Determine the (x, y) coordinate at the center of the cell enclosing the given text.  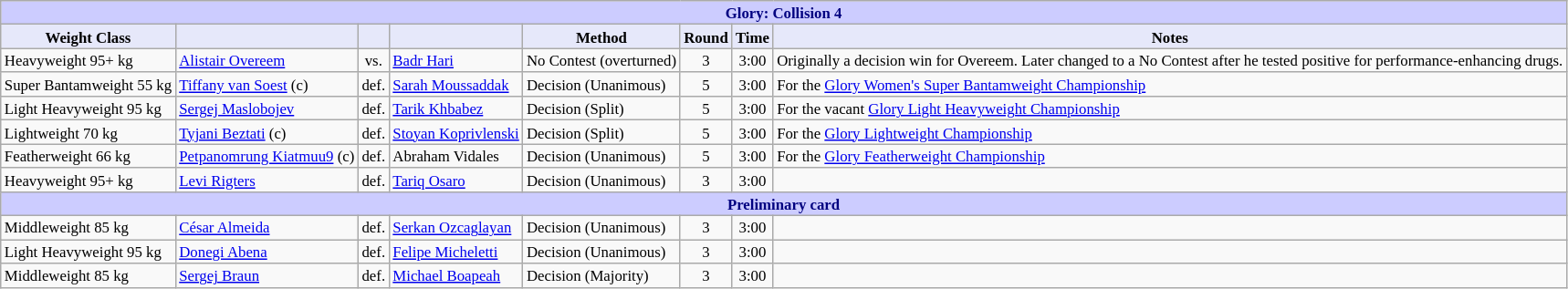
Time (752, 36)
Alistair Overeem (267, 60)
Tariq Osaro (456, 180)
Weight Class (88, 36)
Preliminary card (784, 204)
Badr Hari (456, 60)
Glory: Collision 4 (784, 13)
Sergej Maslobojev (267, 108)
For the Glory Women's Super Bantamweight Championship (1170, 85)
Sarah Moussaddak (456, 85)
For the Glory Featherweight Championship (1170, 156)
No Contest (overturned) (601, 60)
Tarik Khbabez (456, 108)
Felipe Micheletti (456, 252)
Decision (Majority) (601, 275)
Sergej Braun (267, 275)
Tiffany van Soest (c) (267, 85)
Featherweight 66 kg (88, 156)
Super Bantamweight 55 kg (88, 85)
Lightweight 70 kg (88, 132)
Abraham Vidales (456, 156)
For the Glory Lightweight Championship (1170, 132)
For the vacant Glory Light Heavyweight Championship (1170, 108)
Notes (1170, 36)
Tyjani Beztati (c) (267, 132)
vs. (373, 60)
Originally a decision win for Overeem. Later changed to a No Contest after he tested positive for performance-enhancing drugs. (1170, 60)
Serkan Ozcaglayan (456, 228)
Donegi Abena (267, 252)
Stoyan Koprivlenski (456, 132)
Petpanomrung Kiatmuu9 (c) (267, 156)
Levi Rigters (267, 180)
Michael Boapeah (456, 275)
Method (601, 36)
Round (706, 36)
César Almeida (267, 228)
